Extract the (X, Y) coordinate from the center of the cell holding the provided text.  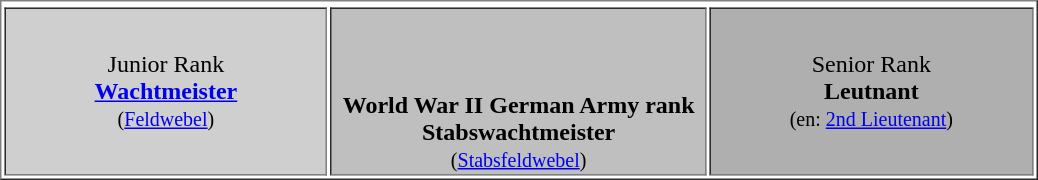
Junior RankWachtmeister(Feldwebel) (166, 92)
Senior RankLeutnant (en: 2nd Lieutenant) (872, 92)
World War II German Army rankStabswachtmeister(Stabsfeldwebel) (518, 92)
